Pinpoint the cell where the given text exists, returning its (X, Y) midpoint coordinate. 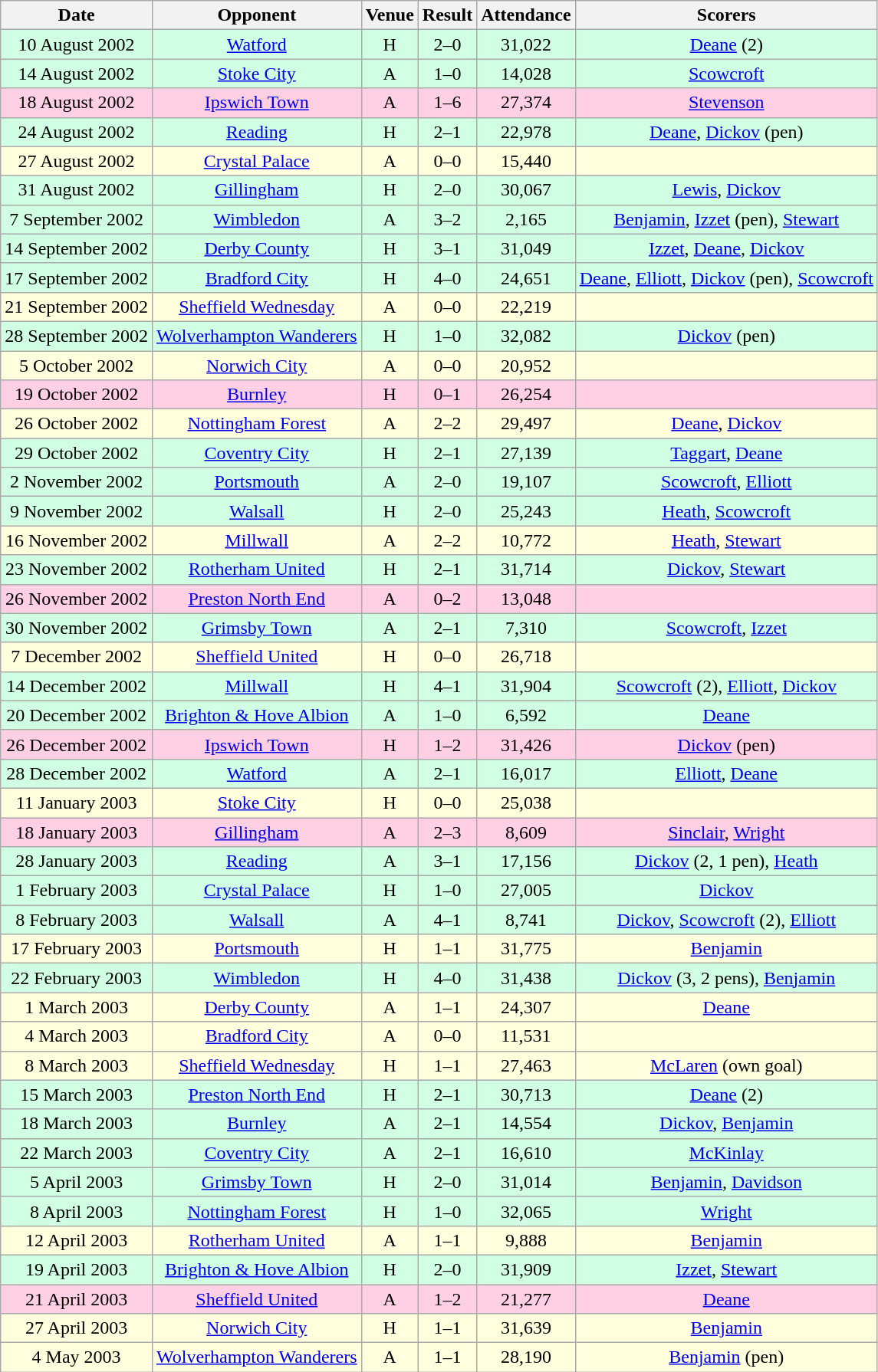
9,888 (526, 1240)
31 August 2002 (77, 190)
14 August 2002 (77, 74)
11,531 (526, 1036)
Deane, Dickov (pen) (726, 132)
21 September 2002 (77, 307)
Benjamin (pen) (726, 1357)
14,554 (526, 1124)
7,310 (526, 628)
Deane, Dickov (726, 424)
16,017 (526, 773)
8 March 2003 (77, 1065)
10 August 2002 (77, 44)
28 December 2002 (77, 773)
1–6 (447, 103)
13,048 (526, 599)
8,609 (526, 832)
Deane, Elliott, Dickov (pen), Scowcroft (726, 277)
31,904 (526, 686)
32,065 (526, 1211)
Dickov, Stewart (726, 569)
Lewis, Dickov (726, 190)
2,165 (526, 219)
McLaren (own goal) (726, 1065)
22 February 2003 (77, 978)
20,952 (526, 366)
7 September 2002 (77, 219)
18 August 2002 (77, 103)
Opponent (256, 15)
Benjamin, Izzet (pen), Stewart (726, 219)
Taggart, Deane (726, 453)
27 August 2002 (77, 161)
11 January 2003 (77, 803)
27 April 2003 (77, 1328)
Izzet, Stewart (726, 1269)
Attendance (526, 15)
Dickov, Scowcroft (2), Elliott (726, 920)
8 February 2003 (77, 920)
Scowcroft (2), Elliott, Dickov (726, 686)
31,775 (526, 949)
24,307 (526, 1007)
1 February 2003 (77, 891)
Izzet, Deane, Dickov (726, 248)
28,190 (526, 1357)
2–3 (447, 832)
14 December 2002 (77, 686)
Dickov (2, 1 pen), Heath (726, 862)
12 April 2003 (77, 1240)
4 May 2003 (77, 1357)
31,639 (526, 1328)
31,438 (526, 978)
Wright (726, 1211)
Date (77, 15)
31,714 (526, 569)
31,909 (526, 1269)
31,049 (526, 248)
26,254 (526, 395)
Dickov (3, 2 pens), Benjamin (726, 978)
Benjamin, Davidson (726, 1182)
24 August 2002 (77, 132)
Result (447, 15)
Stevenson (726, 103)
18 March 2003 (77, 1124)
17,156 (526, 862)
30 November 2002 (77, 628)
Elliott, Deane (726, 773)
Heath, Stewart (726, 540)
20 December 2002 (77, 715)
3–2 (447, 219)
22,219 (526, 307)
25,243 (526, 511)
27,463 (526, 1065)
4 March 2003 (77, 1036)
Scowcroft, Elliott (726, 482)
26 December 2002 (77, 744)
15 March 2003 (77, 1095)
31,014 (526, 1182)
15,440 (526, 161)
28 September 2002 (77, 336)
17 September 2002 (77, 277)
16,610 (526, 1153)
21 April 2003 (77, 1299)
31,426 (526, 744)
McKinlay (726, 1153)
27,005 (526, 891)
Dickov (726, 891)
30,067 (526, 190)
1 March 2003 (77, 1007)
30,713 (526, 1095)
22 March 2003 (77, 1153)
27,139 (526, 453)
0–1 (447, 395)
32,082 (526, 336)
19,107 (526, 482)
25,038 (526, 803)
18 January 2003 (77, 832)
10,772 (526, 540)
17 February 2003 (77, 949)
24,651 (526, 277)
Sinclair, Wright (726, 832)
2 November 2002 (77, 482)
14 September 2002 (77, 248)
Scowcroft, Izzet (726, 628)
8,741 (526, 920)
8 April 2003 (77, 1211)
7 December 2002 (77, 657)
23 November 2002 (77, 569)
Venue (390, 15)
14,028 (526, 74)
Dickov, Benjamin (726, 1124)
31,022 (526, 44)
Heath, Scowcroft (726, 511)
9 November 2002 (77, 511)
16 November 2002 (77, 540)
21,277 (526, 1299)
28 January 2003 (77, 862)
0–2 (447, 599)
5 October 2002 (77, 366)
27,374 (526, 103)
19 October 2002 (77, 395)
26,718 (526, 657)
Scowcroft (726, 74)
Scorers (726, 15)
29 October 2002 (77, 453)
29,497 (526, 424)
26 October 2002 (77, 424)
22,978 (526, 132)
5 April 2003 (77, 1182)
6,592 (526, 715)
19 April 2003 (77, 1269)
26 November 2002 (77, 599)
